For the text-containing cell, return its midpoint in (X, Y) coordinate format. 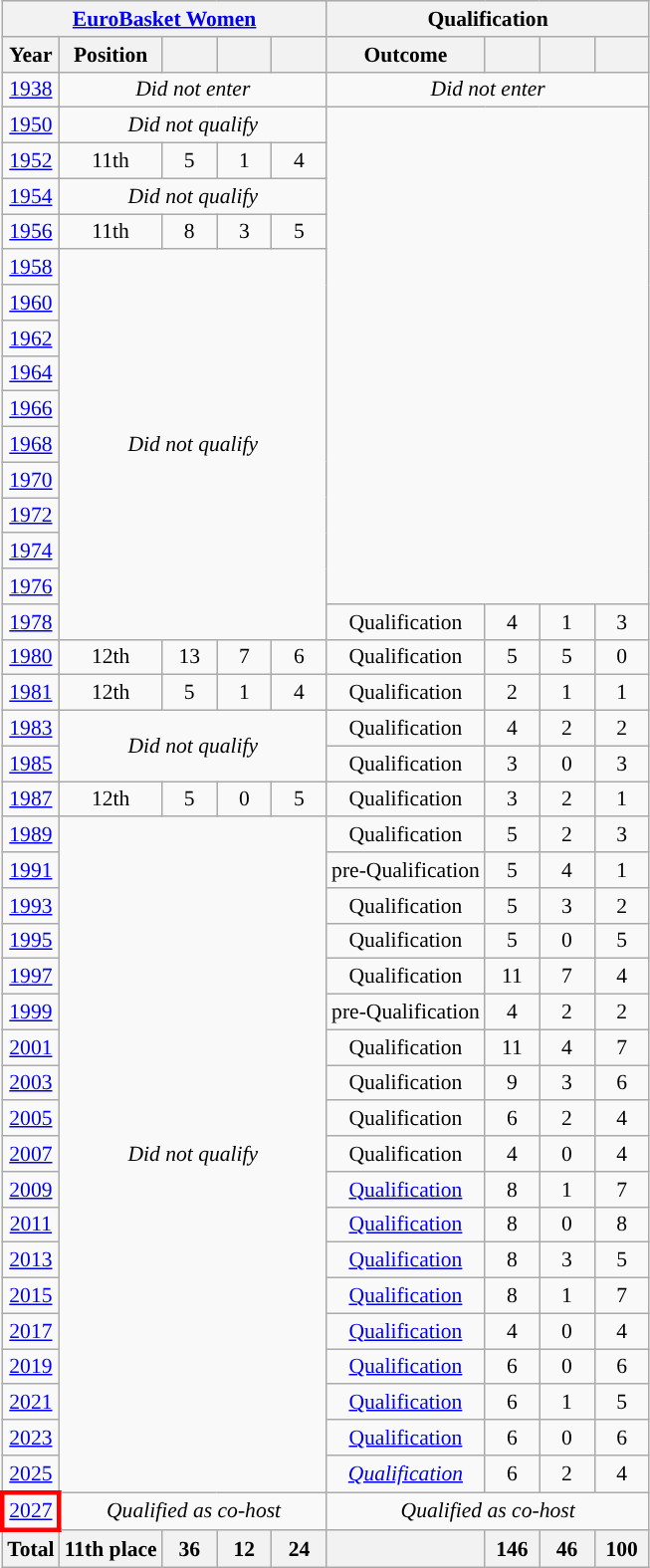
2011 (30, 1225)
1962 (30, 338)
1960 (30, 303)
2019 (30, 1367)
1956 (30, 232)
Year (30, 55)
1958 (30, 268)
1972 (30, 516)
1938 (30, 90)
13 (189, 657)
2021 (30, 1403)
2015 (30, 1296)
36 (189, 1549)
9 (512, 1083)
100 (621, 1549)
2005 (30, 1119)
46 (567, 1549)
1978 (30, 622)
2013 (30, 1260)
1970 (30, 480)
1950 (30, 125)
EuroBasket Women (164, 19)
Outcome (406, 55)
1964 (30, 373)
2007 (30, 1154)
1997 (30, 977)
146 (512, 1549)
1981 (30, 693)
1983 (30, 729)
1968 (30, 445)
Position (111, 55)
2003 (30, 1083)
11th place (111, 1549)
1995 (30, 941)
2025 (30, 1473)
1952 (30, 161)
2017 (30, 1331)
1954 (30, 196)
1980 (30, 657)
1985 (30, 764)
1999 (30, 1012)
1991 (30, 870)
1993 (30, 906)
Total (30, 1549)
2009 (30, 1190)
12 (245, 1549)
1989 (30, 835)
1976 (30, 586)
2027 (30, 1511)
1966 (30, 409)
2023 (30, 1438)
1987 (30, 799)
2001 (30, 1047)
24 (299, 1549)
1974 (30, 552)
